Extract the [X, Y] coordinate from the center of the cell holding the provided text.  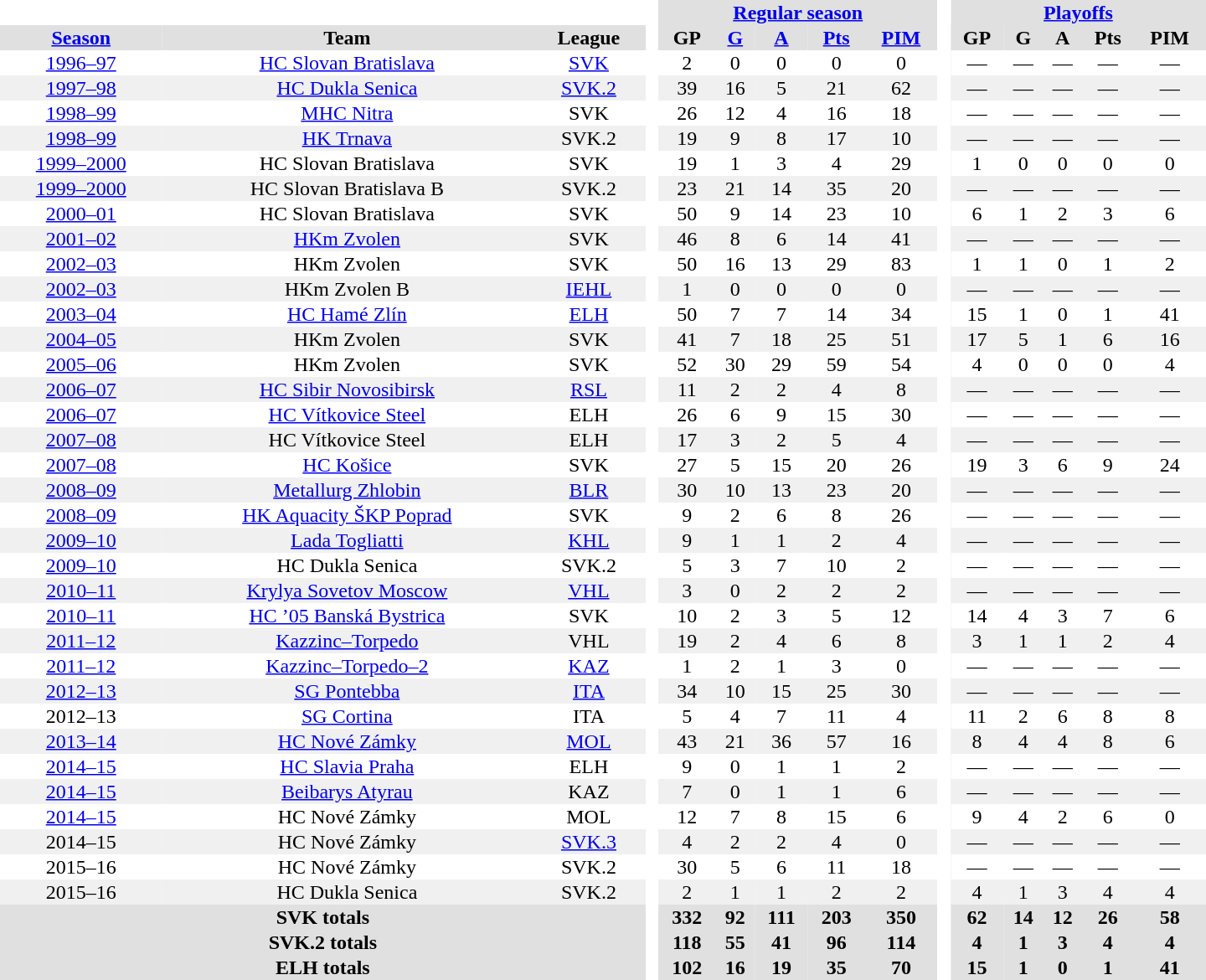
Beibarys Atyrau [347, 792]
2000–01 [80, 214]
HC Hamé Zlín [347, 314]
92 [735, 917]
46 [687, 239]
HC Slavia Praha [347, 766]
BLR [588, 490]
HK Aquacity ŠKP Poprad [347, 515]
43 [687, 741]
96 [837, 942]
Regular season [797, 13]
Kazzinc–Torpedo–2 [347, 666]
KHL [588, 540]
57 [837, 741]
1996–97 [80, 63]
SG Pontebba [347, 691]
ELH totals [323, 967]
HC Slovan Bratislava B [347, 188]
58 [1169, 917]
HC Sibir Novosibirsk [347, 389]
1997–98 [80, 88]
HC Košice [347, 465]
2013–14 [80, 741]
HKm Zvolen B [347, 289]
70 [901, 967]
League [588, 38]
2001–02 [80, 239]
SG Cortina [347, 716]
HK Trnava [347, 138]
HC ’05 Banská Bystrica [347, 616]
Metallurg Zhlobin [347, 490]
83 [901, 264]
IEHL [588, 289]
111 [781, 917]
Lada Togliatti [347, 540]
36 [781, 741]
24 [1169, 465]
Team [347, 38]
2004–05 [80, 339]
54 [901, 364]
102 [687, 967]
Krylya Sovetov Moscow [347, 591]
Season [80, 38]
59 [837, 364]
350 [901, 917]
SVK totals [323, 917]
2005–06 [80, 364]
332 [687, 917]
RSL [588, 389]
55 [735, 942]
Kazzinc–Torpedo [347, 641]
118 [687, 942]
51 [901, 339]
39 [687, 88]
203 [837, 917]
2003–04 [80, 314]
114 [901, 942]
MHC Nitra [347, 113]
27 [687, 465]
Playoffs [1079, 13]
SVK.2 totals [323, 942]
52 [687, 364]
SVK.3 [588, 842]
